Extract the [x, y] coordinate from the center of the cell holding the provided text.  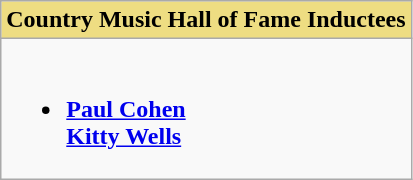
Country Music Hall of Fame Inductees [206, 20]
Paul CohenKitty Wells [206, 109]
